Capture the cell that displays the provided text and extract its (x, y) central coordinate. 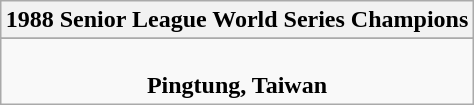
Pingtung, Taiwan (237, 72)
1988 Senior League World Series Champions (237, 20)
